Identify which cell holds the provided text, then report its (x, y) central coordinate. 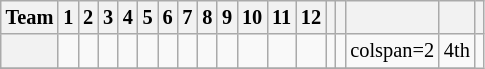
4 (128, 17)
12 (311, 17)
3 (108, 17)
7 (187, 17)
5 (148, 17)
colspan=2 (392, 51)
1 (68, 17)
Team (30, 17)
10 (252, 17)
8 (207, 17)
9 (227, 17)
11 (282, 17)
6 (168, 17)
4th (457, 51)
2 (88, 17)
